Return [X, Y] of the center of cell containing provided text 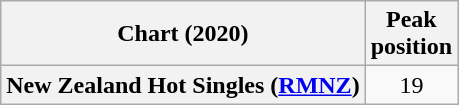
Chart (2020) [183, 34]
Peakposition [411, 34]
New Zealand Hot Singles (RMNZ) [183, 85]
19 [411, 85]
